Output the (x, y) coordinate of the center of the cell containing the given text.  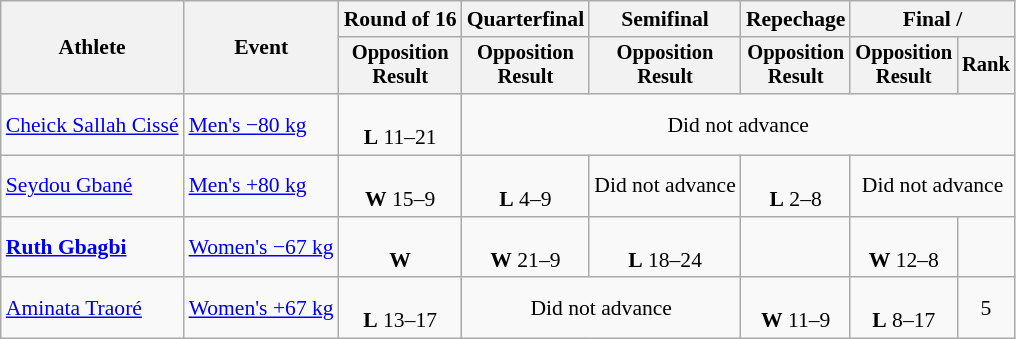
L 13–17 (400, 308)
Seydou Gbané (92, 186)
L 18–24 (665, 248)
Quarterfinal (526, 19)
5 (986, 308)
Cheick Sallah Cissé (92, 124)
Women's −67 kg (262, 248)
Men's −80 kg (262, 124)
L 4–9 (526, 186)
Repechage (796, 19)
Round of 16 (400, 19)
Aminata Traoré (92, 308)
W (400, 248)
L 8–17 (904, 308)
Ruth Gbagbi (92, 248)
W 12–8 (904, 248)
W 21–9 (526, 248)
Final / (932, 19)
W 11–9 (796, 308)
Men's +80 kg (262, 186)
Semifinal (665, 19)
Women's +67 kg (262, 308)
L 11–21 (400, 124)
Athlete (92, 48)
W 15–9 (400, 186)
Event (262, 48)
L 2–8 (796, 186)
Rank (986, 66)
